Find where the given text appears and provide that cell's center as [X, Y] coordinate. 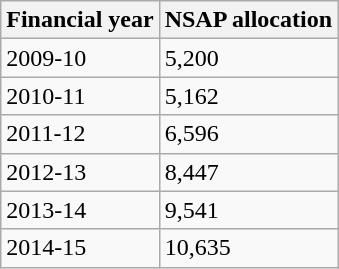
6,596 [248, 134]
2011-12 [80, 134]
9,541 [248, 210]
10,635 [248, 248]
2012-13 [80, 172]
2014-15 [80, 248]
2013-14 [80, 210]
5,200 [248, 58]
2010-11 [80, 96]
Financial year [80, 20]
NSAP allocation [248, 20]
2009-10 [80, 58]
5,162 [248, 96]
8,447 [248, 172]
